Extract the (x, y) coordinate from the center of the cell holding the provided text.  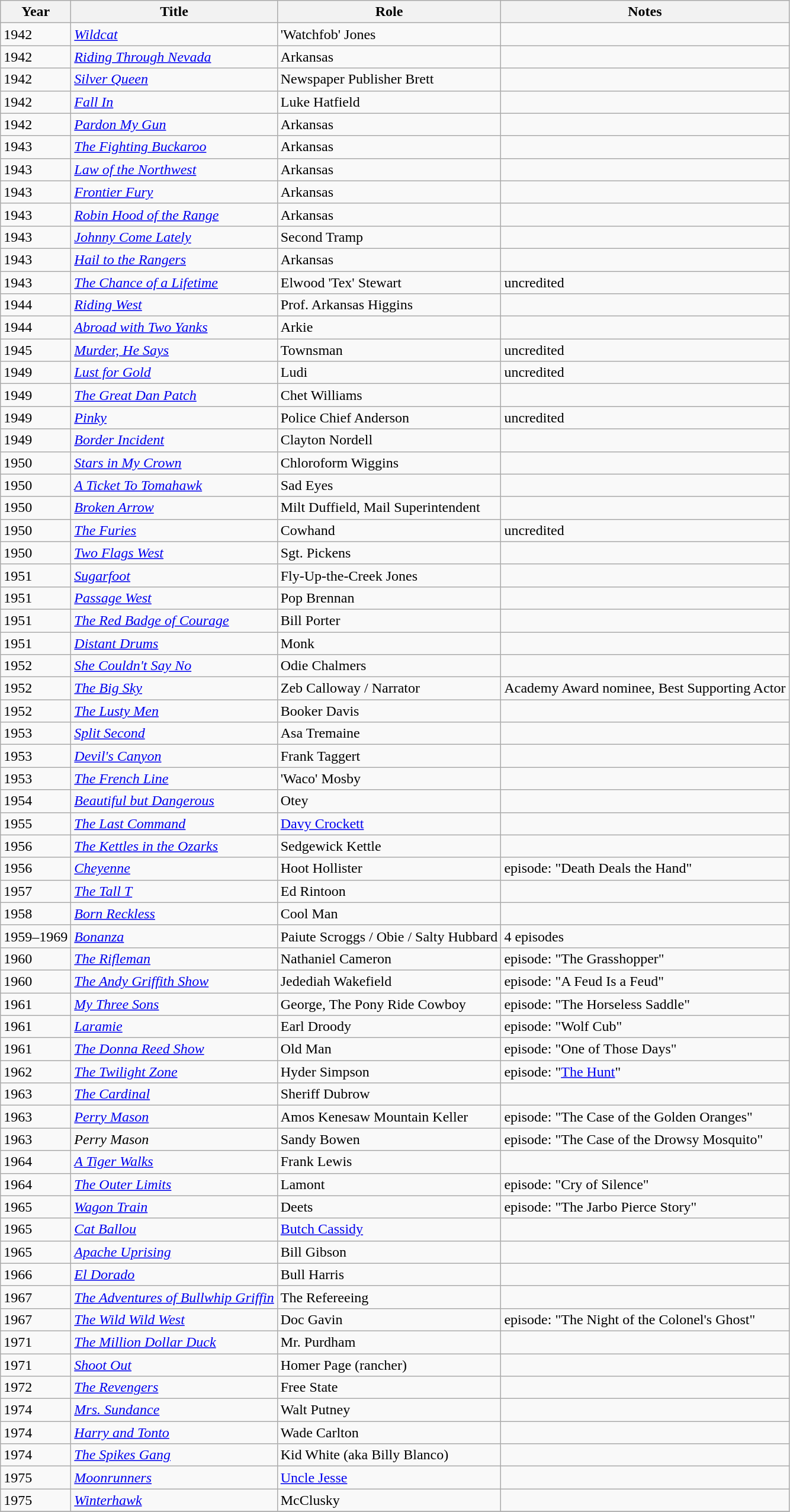
episode: "One of Those Days" (645, 1049)
Riding Through Nevada (174, 57)
Free State (389, 1388)
A Tiger Walks (174, 1162)
The Twilight Zone (174, 1072)
1958 (36, 914)
The Cardinal (174, 1094)
Cowhand (389, 530)
Notes (645, 12)
Kid White (aka Billy Blanco) (389, 1455)
1945 (36, 350)
Bull Harris (389, 1274)
episode: "A Feud Is a Feud" (645, 981)
Arkie (389, 328)
The Great Dan Patch (174, 395)
Silver Queen (174, 79)
The Rifleman (174, 959)
McClusky (389, 1500)
Role (389, 12)
Split Second (174, 733)
1962 (36, 1072)
Asa Tremaine (389, 733)
Laramie (174, 1027)
Earl Droody (389, 1027)
episode: "Cry of Silence" (645, 1184)
Hail to the Rangers (174, 260)
Old Man (389, 1049)
Beautiful but Dangerous (174, 801)
The Chance of a Lifetime (174, 283)
episode: "The Jarbo Pierce Story" (645, 1207)
Otey (389, 801)
episode: "The Case of the Drowsy Mosquito" (645, 1139)
Lust for Gold (174, 373)
The Red Badge of Courage (174, 620)
Frontier Fury (174, 192)
'Watchfob' Jones (389, 34)
The Outer Limits (174, 1184)
Homer Page (rancher) (389, 1364)
Title (174, 12)
Luke Hatfield (389, 102)
Jedediah Wakefield (389, 981)
Wade Carlton (389, 1433)
Paiute Scroggs / Obie / Salty Hubbard (389, 936)
Sheriff Dubrow (389, 1094)
episode: "The Hunt" (645, 1072)
episode: "Death Deals the Hand" (645, 869)
Bonanza (174, 936)
Frank Lewis (389, 1162)
Mrs. Sundance (174, 1410)
episode: "The Horseless Saddle" (645, 1004)
Fall In (174, 102)
Deets (389, 1207)
She Couldn't Say No (174, 666)
Chloroform Wiggins (389, 463)
Davy Crockett (389, 824)
El Dorado (174, 1274)
1972 (36, 1388)
Sandy Bowen (389, 1139)
Passage West (174, 598)
Butch Cassidy (389, 1229)
Walt Putney (389, 1410)
Booker Davis (389, 711)
The French Line (174, 779)
Murder, He Says (174, 350)
Sugarfoot (174, 575)
1957 (36, 891)
episode: "The Grasshopper" (645, 959)
Monk (389, 643)
Ed Rintoon (389, 891)
Hoot Hollister (389, 869)
Chet Williams (389, 395)
Townsman (389, 350)
Ludi (389, 373)
The Fighting Buckaroo (174, 147)
The Last Command (174, 824)
Police Chief Anderson (389, 418)
Pardon My Gun (174, 124)
A Ticket To Tomahawk (174, 485)
Zeb Calloway / Narrator (389, 688)
Border Incident (174, 440)
Year (36, 12)
episode: "The Night of the Colonel's Ghost" (645, 1319)
Amos Kenesaw Mountain Keller (389, 1117)
Shoot Out (174, 1364)
Clayton Nordell (389, 440)
The Spikes Gang (174, 1455)
Cat Ballou (174, 1229)
1955 (36, 824)
Law of the Northwest (174, 169)
Fly-Up-the-Creek Jones (389, 575)
Johnny Come Lately (174, 237)
Devil's Canyon (174, 756)
The Furies (174, 530)
Newspaper Publisher Brett (389, 79)
The Andy Griffith Show (174, 981)
The Revengers (174, 1388)
Hyder Simpson (389, 1072)
Apache Uprising (174, 1252)
Two Flags West (174, 553)
Harry and Tonto (174, 1433)
Frank Taggert (389, 756)
Born Reckless (174, 914)
1966 (36, 1274)
The Adventures of Bullwhip Griffin (174, 1297)
My Three Sons (174, 1004)
The Big Sky (174, 688)
Sad Eyes (389, 485)
Winterhawk (174, 1500)
The Wild Wild West (174, 1319)
Odie Chalmers (389, 666)
Broken Arrow (174, 508)
Wagon Train (174, 1207)
Nathaniel Cameron (389, 959)
Stars in My Crown (174, 463)
The Million Dollar Duck (174, 1342)
1954 (36, 801)
episode: "Wolf Cub" (645, 1027)
'Waco' Mosby (389, 779)
The Lusty Men (174, 711)
Moonrunners (174, 1478)
Second Tramp (389, 237)
episode: "The Case of the Golden Oranges" (645, 1117)
Sgt. Pickens (389, 553)
Bill Porter (389, 620)
The Donna Reed Show (174, 1049)
George, The Pony Ride Cowboy (389, 1004)
Prof. Arkansas Higgins (389, 305)
Pinky (174, 418)
Academy Award nominee, Best Supporting Actor (645, 688)
Lamont (389, 1184)
Robin Hood of the Range (174, 214)
Milt Duffield, Mail Superintendent (389, 508)
Riding West (174, 305)
1959–1969 (36, 936)
Doc Gavin (389, 1319)
The Tall T (174, 891)
The Refereeing (389, 1297)
Distant Drums (174, 643)
Elwood 'Tex' Stewart (389, 283)
Abroad with Two Yanks (174, 328)
Uncle Jesse (389, 1478)
Pop Brennan (389, 598)
Mr. Purdham (389, 1342)
Bill Gibson (389, 1252)
4 episodes (645, 936)
Wildcat (174, 34)
The Kettles in the Ozarks (174, 846)
Cheyenne (174, 869)
Sedgewick Kettle (389, 846)
Cool Man (389, 914)
